Pinpoint the cell where the given text exists, returning its (X, Y) midpoint coordinate. 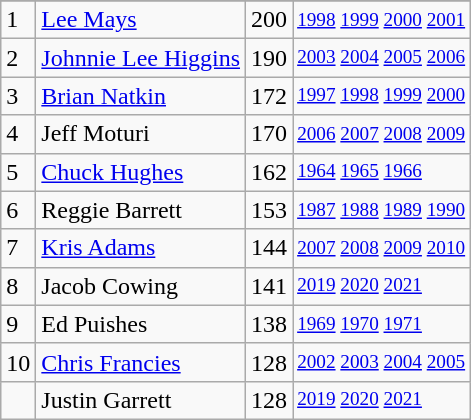
10 (18, 362)
Justin Garrett (141, 400)
1997 1998 1999 2000 (382, 96)
Kris Adams (141, 248)
190 (270, 58)
162 (270, 172)
6 (18, 210)
138 (270, 324)
Brian Natkin (141, 96)
1 (18, 20)
2006 2007 2008 2009 (382, 134)
8 (18, 286)
Jacob Cowing (141, 286)
1998 1999 2000 2001 (382, 20)
9 (18, 324)
4 (18, 134)
Chuck Hughes (141, 172)
170 (270, 134)
3 (18, 96)
Johnnie Lee Higgins (141, 58)
1969 1970 1971 (382, 324)
5 (18, 172)
2003 2004 2005 2006 (382, 58)
153 (270, 210)
144 (270, 248)
141 (270, 286)
7 (18, 248)
200 (270, 20)
2007 2008 2009 2010 (382, 248)
1987 1988 1989 1990 (382, 210)
1964 1965 1966 (382, 172)
Jeff Moturi (141, 134)
Chris Francies (141, 362)
2002 2003 2004 2005 (382, 362)
172 (270, 96)
2 (18, 58)
Lee Mays (141, 20)
Reggie Barrett (141, 210)
Ed Puishes (141, 324)
